Detect which cell encompasses the target text, then output its (x, y) center coordinate. 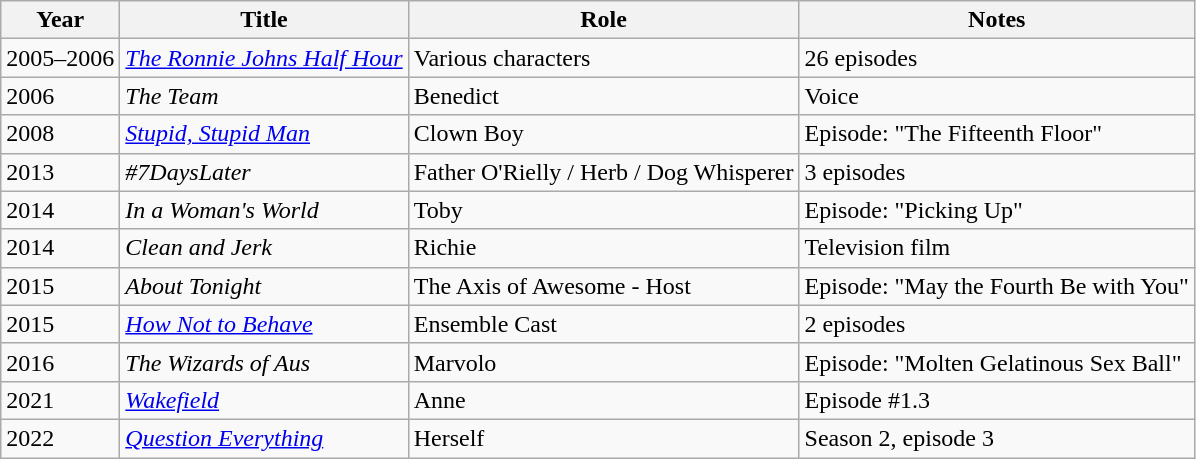
Title (264, 20)
About Tonight (264, 286)
Television film (996, 248)
3 episodes (996, 172)
Voice (996, 96)
Anne (604, 400)
Year (60, 20)
2021 (60, 400)
How Not to Behave (264, 324)
2 episodes (996, 324)
2022 (60, 438)
Ensemble Cast (604, 324)
Episode: "The Fifteenth Floor" (996, 134)
Benedict (604, 96)
Clean and Jerk (264, 248)
2006 (60, 96)
In a Woman's World (264, 210)
2005–2006 (60, 58)
Herself (604, 438)
Notes (996, 20)
2013 (60, 172)
26 episodes (996, 58)
#7DaysLater (264, 172)
Question Everything (264, 438)
The Wizards of Aus (264, 362)
Father O'Rielly / Herb / Dog Whisperer (604, 172)
Richie (604, 248)
Season 2, episode 3 (996, 438)
Episode: "Molten Gelatinous Sex Ball" (996, 362)
2016 (60, 362)
Episode: "May the Fourth Be with You" (996, 286)
Stupid, Stupid Man (264, 134)
Various characters (604, 58)
2008 (60, 134)
The Team (264, 96)
The Ronnie Johns Half Hour (264, 58)
The Axis of Awesome - Host (604, 286)
Marvolo (604, 362)
Wakefield (264, 400)
Episode #1.3 (996, 400)
Role (604, 20)
Clown Boy (604, 134)
Toby (604, 210)
Episode: "Picking Up" (996, 210)
